Find where the given text appears and provide that cell's center as (x, y) coordinate. 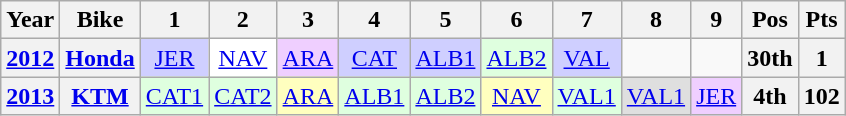
Pos (770, 20)
Bike (100, 20)
Year (30, 20)
CAT (374, 58)
3 (308, 20)
CAT1 (174, 96)
5 (446, 20)
2013 (30, 96)
9 (716, 20)
KTM (100, 96)
2 (243, 20)
30th (770, 58)
Pts (822, 20)
8 (656, 20)
6 (516, 20)
2012 (30, 58)
7 (586, 20)
102 (822, 96)
4th (770, 96)
CAT2 (243, 96)
4 (374, 20)
Honda (100, 58)
VAL (586, 58)
